Output the (x, y) coordinate of the center of the cell containing the given text.  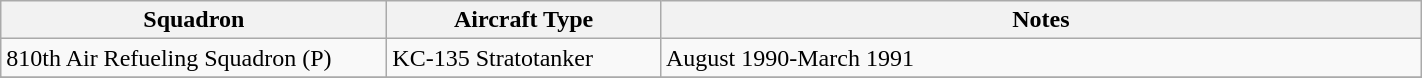
Notes (1040, 20)
Squadron (194, 20)
August 1990-March 1991 (1040, 58)
Aircraft Type (524, 20)
KC-135 Stratotanker (524, 58)
810th Air Refueling Squadron (P) (194, 58)
